Provide the [X, Y] coordinate of the cell's center where the given text is located.  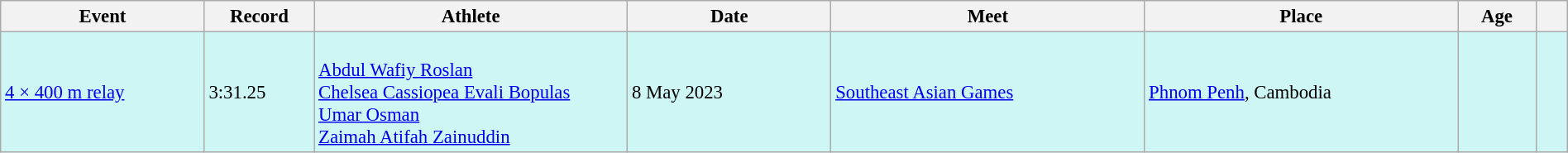
Abdul Wafiy RoslanChelsea Cassiopea Evali BopulasUmar OsmanZaimah Atifah Zainuddin [471, 93]
Date [729, 17]
8 May 2023 [729, 93]
Athlete [471, 17]
Southeast Asian Games [987, 93]
Phnom Penh, Cambodia [1302, 93]
3:31.25 [260, 93]
Meet [987, 17]
4 × 400 m relay [103, 93]
Place [1302, 17]
Record [260, 17]
Age [1497, 17]
Event [103, 17]
